Find where the given text appears and provide that cell's center as (X, Y) coordinate. 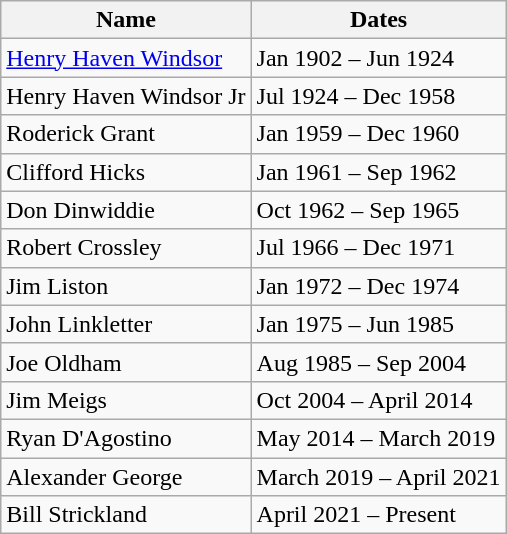
Jul 1924 – Dec 1958 (378, 96)
Henry Haven Windsor Jr (126, 96)
Bill Strickland (126, 515)
Jan 1972 – Dec 1974 (378, 286)
Jan 1959 – Dec 1960 (378, 134)
Alexander George (126, 477)
Jim Meigs (126, 400)
April 2021 – Present (378, 515)
Jan 1975 – Jun 1985 (378, 324)
Oct 1962 – Sep 1965 (378, 210)
Roderick Grant (126, 134)
Henry Haven Windsor (126, 58)
John Linkletter (126, 324)
Joe Oldham (126, 362)
Ryan D'Agostino (126, 438)
Jul 1966 – Dec 1971 (378, 248)
Robert Crossley (126, 248)
Jan 1961 – Sep 1962 (378, 172)
Don Dinwiddie (126, 210)
Jan 1902 – Jun 1924 (378, 58)
Dates (378, 20)
Aug 1985 – Sep 2004 (378, 362)
March 2019 – April 2021 (378, 477)
Jim Liston (126, 286)
Oct 2004 – April 2014 (378, 400)
Clifford Hicks (126, 172)
May 2014 – March 2019 (378, 438)
Name (126, 20)
